For the text-containing cell, return its midpoint in [X, Y] coordinate format. 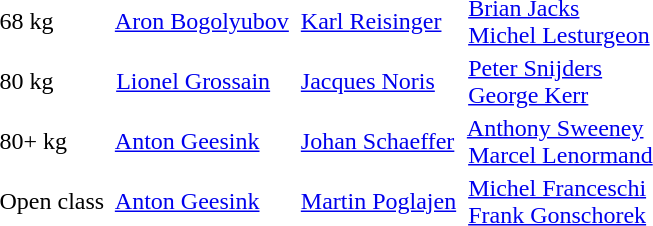
Johan Schaeffer [375, 142]
Jacques Noris [375, 82]
Lionel Grossain [200, 82]
Anton Geesink [200, 142]
